Determine the (X, Y) coordinate at the center of the cell enclosing the given text.  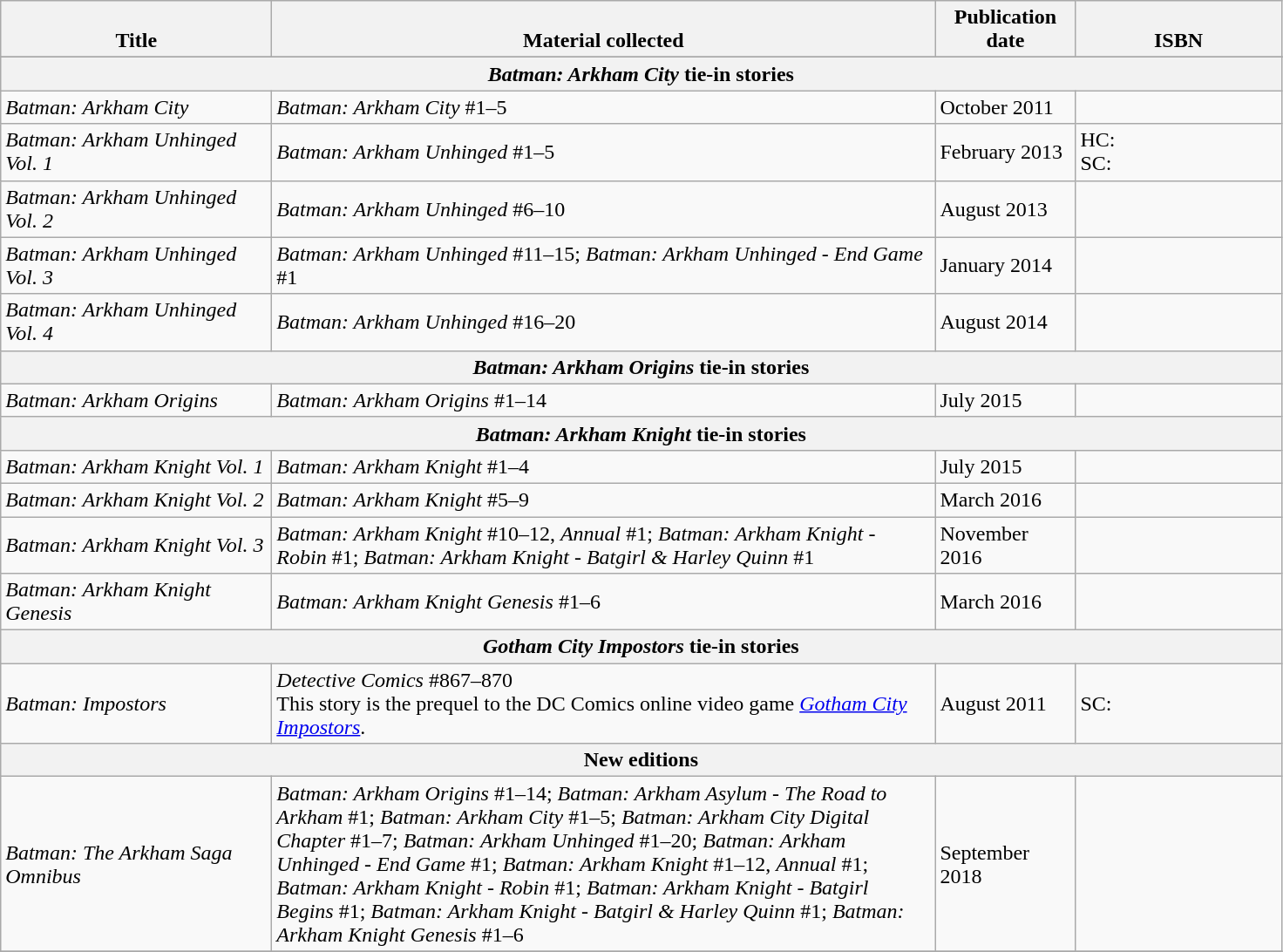
Batman: Arkham Unhinged #1–5 (603, 152)
Batman: Arkham City #1–5 (603, 107)
Batman: Arkham Unhinged Vol. 4 (136, 323)
SC: (1178, 704)
Batman: Arkham Knight Genesis (136, 602)
Batman: Arkham Knight Vol. 1 (136, 466)
Batman: Arkham Unhinged Vol. 3 (136, 265)
September 2018 (1006, 864)
Title (136, 30)
February 2013 (1006, 152)
October 2011 (1006, 107)
Publication date (1006, 30)
Batman: Arkham Unhinged #6–10 (603, 209)
Batman: Arkham Knight #10–12, Annual #1; Batman: Arkham Knight - Robin #1; Batman: Arkham Knight - Batgirl & Harley Quinn #1 (603, 544)
Batman: Arkham Knight tie-in stories (641, 433)
Batman: Arkham City (136, 107)
Detective Comics #867–870This story is the prequel to the DC Comics online video game Gotham City Impostors. (603, 704)
August 2013 (1006, 209)
August 2011 (1006, 704)
Material collected (603, 30)
Batman: Arkham Origins #1–14 (603, 400)
Batman: Arkham Origins tie-in stories (641, 367)
November 2016 (1006, 544)
August 2014 (1006, 323)
Gotham City Impostors tie-in stories (641, 647)
Batman: The Arkham Saga Omnibus (136, 864)
Batman: Impostors (136, 704)
Batman: Arkham Knight Genesis #1–6 (603, 602)
ISBN (1178, 30)
Batman: Arkham Knight #5–9 (603, 500)
Batman: Arkham Unhinged #11–15; Batman: Arkham Unhinged - End Game #1 (603, 265)
Batman: Arkham Unhinged Vol. 2 (136, 209)
January 2014 (1006, 265)
Batman: Arkham Unhinged Vol. 1 (136, 152)
Batman: Arkham Knight #1–4 (603, 466)
Batman: Arkham Unhinged #16–20 (603, 323)
Batman: Arkham Origins (136, 400)
Batman: Arkham Knight Vol. 2 (136, 500)
HC: SC: (1178, 152)
Batman: Arkham Knight Vol. 3 (136, 544)
Batman: Arkham City tie-in stories (641, 74)
New editions (641, 760)
